Scan for the cell matching the given text and deliver its (X, Y) coordinate at center. 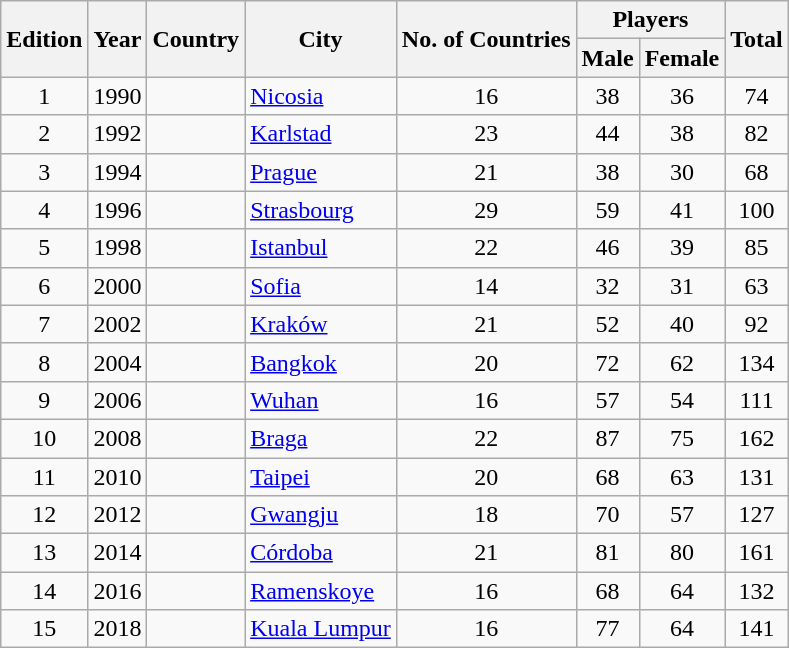
127 (757, 515)
80 (682, 553)
77 (608, 629)
59 (608, 210)
Nicosia (321, 96)
36 (682, 96)
13 (44, 553)
2014 (118, 553)
9 (44, 400)
Sofia (321, 286)
4 (44, 210)
39 (682, 248)
7 (44, 324)
City (321, 39)
134 (757, 362)
Players (650, 20)
111 (757, 400)
62 (682, 362)
81 (608, 553)
141 (757, 629)
Wuhan (321, 400)
2018 (118, 629)
2004 (118, 362)
Strasbourg (321, 210)
1994 (118, 172)
Kuala Lumpur (321, 629)
75 (682, 438)
2016 (118, 591)
Gwangju (321, 515)
Male (608, 58)
87 (608, 438)
1990 (118, 96)
1998 (118, 248)
46 (608, 248)
12 (44, 515)
74 (757, 96)
Kraków (321, 324)
1996 (118, 210)
41 (682, 210)
Prague (321, 172)
131 (757, 477)
132 (757, 591)
2012 (118, 515)
18 (486, 515)
2010 (118, 477)
44 (608, 134)
85 (757, 248)
Istanbul (321, 248)
70 (608, 515)
1992 (118, 134)
Braga (321, 438)
2006 (118, 400)
No. of Countries (486, 39)
Year (118, 39)
8 (44, 362)
2008 (118, 438)
162 (757, 438)
32 (608, 286)
6 (44, 286)
Female (682, 58)
161 (757, 553)
10 (44, 438)
31 (682, 286)
Country (196, 39)
2002 (118, 324)
30 (682, 172)
Total (757, 39)
100 (757, 210)
5 (44, 248)
1 (44, 96)
40 (682, 324)
52 (608, 324)
29 (486, 210)
Taipei (321, 477)
11 (44, 477)
Bangkok (321, 362)
Edition (44, 39)
82 (757, 134)
72 (608, 362)
23 (486, 134)
3 (44, 172)
Córdoba (321, 553)
54 (682, 400)
92 (757, 324)
Ramenskoye (321, 591)
2 (44, 134)
2000 (118, 286)
15 (44, 629)
Karlstad (321, 134)
